Search for the cell housing the specified text and yield its (X, Y) center coordinate. 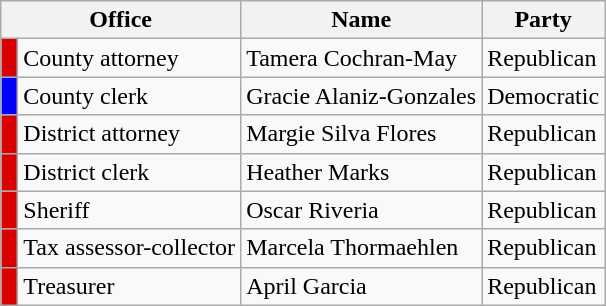
Office (121, 20)
Treasurer (130, 286)
Oscar Riveria (362, 210)
District clerk (130, 172)
April Garcia (362, 286)
Democratic (544, 96)
Gracie Alaniz-Gonzales (362, 96)
Margie Silva Flores (362, 134)
Marcela Thormaehlen (362, 248)
Party (544, 20)
Sheriff (130, 210)
Tamera Cochran-May (362, 58)
County attorney (130, 58)
District attorney (130, 134)
County clerk (130, 96)
Name (362, 20)
Tax assessor-collector (130, 248)
Heather Marks (362, 172)
